Output the (X, Y) coordinate of the center of the cell containing the given text.  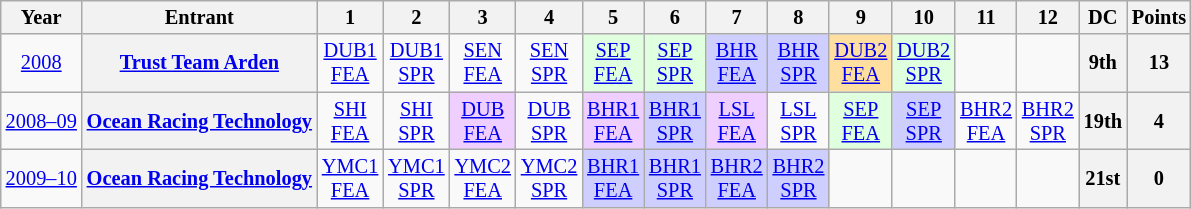
Year (42, 17)
8 (799, 17)
2 (416, 17)
DUBSPR (549, 121)
DUB2FEA (860, 63)
21st (1103, 178)
YMC1FEA (350, 178)
DUBFEA (483, 121)
1 (350, 17)
BHRFEA (737, 63)
10 (924, 17)
11 (986, 17)
LSLSPR (799, 121)
DUB1SPR (416, 63)
BHRSPR (799, 63)
Trust Team Arden (200, 63)
6 (675, 17)
DUB1FEA (350, 63)
SENFEA (483, 63)
2009–10 (42, 178)
7 (737, 17)
2008–09 (42, 121)
12 (1048, 17)
13 (1159, 63)
9 (860, 17)
3 (483, 17)
19th (1103, 121)
9th (1103, 63)
2008 (42, 63)
SHIFEA (350, 121)
0 (1159, 178)
YMC2SPR (549, 178)
YMC1SPR (416, 178)
5 (613, 17)
LSLFEA (737, 121)
YMC2FEA (483, 178)
SHISPR (416, 121)
DC (1103, 17)
Entrant (200, 17)
DUB2SPR (924, 63)
SENSPR (549, 63)
Points (1159, 17)
